Pinpoint the cell where the given text exists, returning its (X, Y) midpoint coordinate. 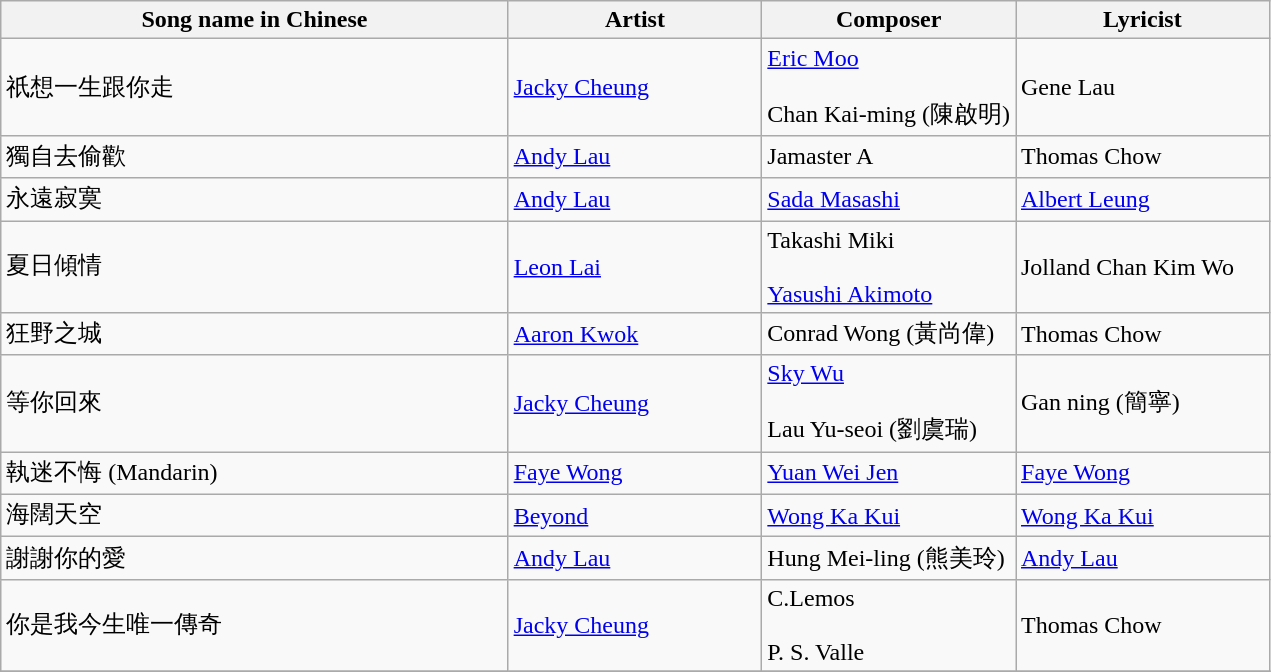
Jolland Chan Kim Wo (1143, 266)
等你回來 (254, 404)
狂野之城 (254, 334)
Gene Lau (1143, 88)
Gan ning (簡寧) (1143, 404)
C.LemosP. S. Valle (889, 625)
Composer (889, 20)
Leon Lai (635, 266)
海闊天空 (254, 516)
Hung Mei-ling (熊美玲) (889, 558)
永遠寂寞 (254, 200)
Beyond (635, 516)
Artist (635, 20)
Albert Leung (1143, 200)
謝謝你的愛 (254, 558)
Lyricist (1143, 20)
Eric MooChan Kai-ming (陳啟明) (889, 88)
Yuan Wei Jen (889, 474)
Aaron Kwok (635, 334)
Conrad Wong (黃尚偉) (889, 334)
執迷不悔 (Mandarin) (254, 474)
Jamaster A (889, 156)
Sada Masashi (889, 200)
Song name in Chinese (254, 20)
Takashi MikiYasushi Akimoto (889, 266)
你是我今生唯一傳奇 (254, 625)
Sky WuLau Yu-seoi (劉虞瑞) (889, 404)
夏日傾情 (254, 266)
祇想一生跟你走 (254, 88)
獨自去偷歡 (254, 156)
